Scan for the cell matching the given text and deliver its [X, Y] coordinate at center. 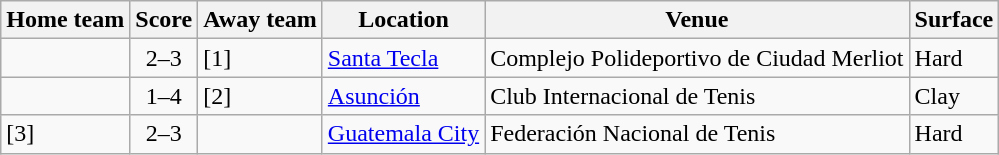
[1] [260, 58]
Clay [954, 96]
Complejo Polideportivo de Ciudad Merliot [697, 58]
Away team [260, 20]
[2] [260, 96]
Location [403, 20]
Federación Nacional de Tenis [697, 134]
Home team [66, 20]
Santa Tecla [403, 58]
Asunción [403, 96]
Guatemala City [403, 134]
1–4 [164, 96]
Score [164, 20]
Club Internacional de Tenis [697, 96]
[3] [66, 134]
Surface [954, 20]
Venue [697, 20]
